Return [x, y] of the center of cell containing provided text 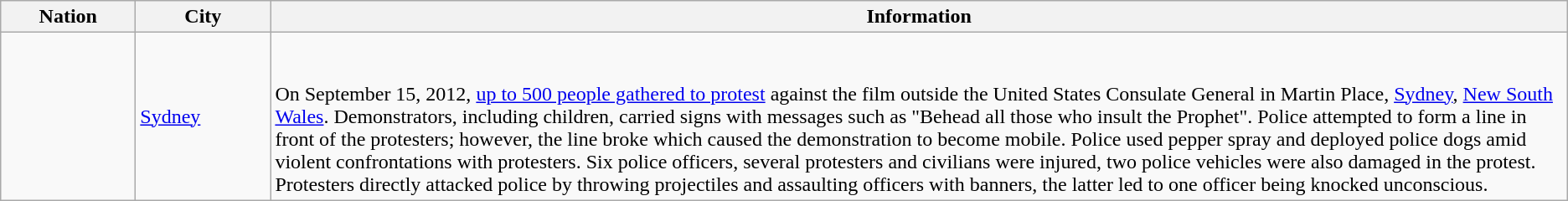
Sydney [203, 116]
Information [919, 17]
City [203, 17]
Nation [69, 17]
